Determine the [X, Y] coordinate at the center of the cell enclosing the given text.  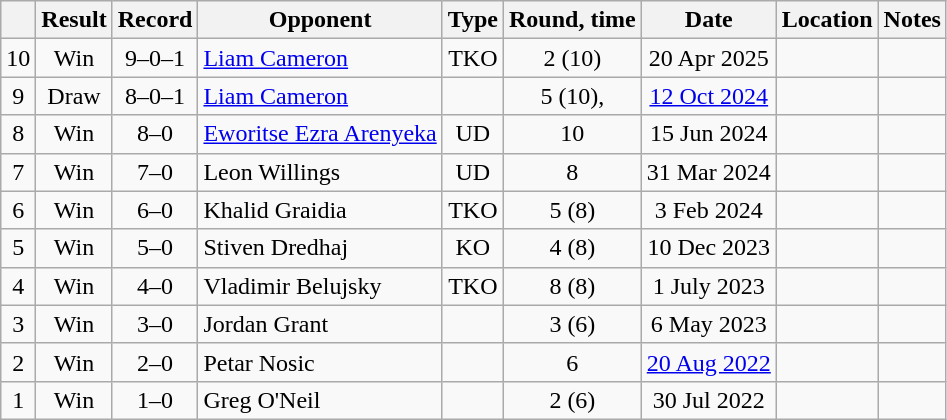
Record [155, 20]
20 Apr 2025 [708, 58]
Jordan Grant [320, 324]
5 (8) [573, 210]
Khalid Graidia [320, 210]
4–0 [155, 286]
2–0 [155, 362]
Vladimir Belujsky [320, 286]
Opponent [320, 20]
20 Aug 2022 [708, 362]
5–0 [155, 248]
Stiven Dredhaj [320, 248]
9 [18, 96]
Notes [912, 20]
5 (10), [573, 96]
KO [472, 248]
Type [472, 20]
31 Mar 2024 [708, 172]
6 May 2023 [708, 324]
Leon Willings [320, 172]
1 [18, 400]
Date [708, 20]
Result [74, 20]
Round, time [573, 20]
Draw [74, 96]
3 (6) [573, 324]
3 [18, 324]
Eworitse Ezra Arenyeka [320, 134]
7 [18, 172]
1 July 2023 [708, 286]
2 (6) [573, 400]
8–0–1 [155, 96]
4 (8) [573, 248]
9–0–1 [155, 58]
15 Jun 2024 [708, 134]
30 Jul 2022 [708, 400]
4 [18, 286]
8–0 [155, 134]
12 Oct 2024 [708, 96]
8 (8) [573, 286]
Greg O'Neil [320, 400]
3 Feb 2024 [708, 210]
2 (10) [573, 58]
1–0 [155, 400]
2 [18, 362]
7–0 [155, 172]
10 Dec 2023 [708, 248]
5 [18, 248]
6–0 [155, 210]
Location [827, 20]
Petar Nosic [320, 362]
3–0 [155, 324]
